Pinpoint the cell where the given text exists, returning its [x, y] midpoint coordinate. 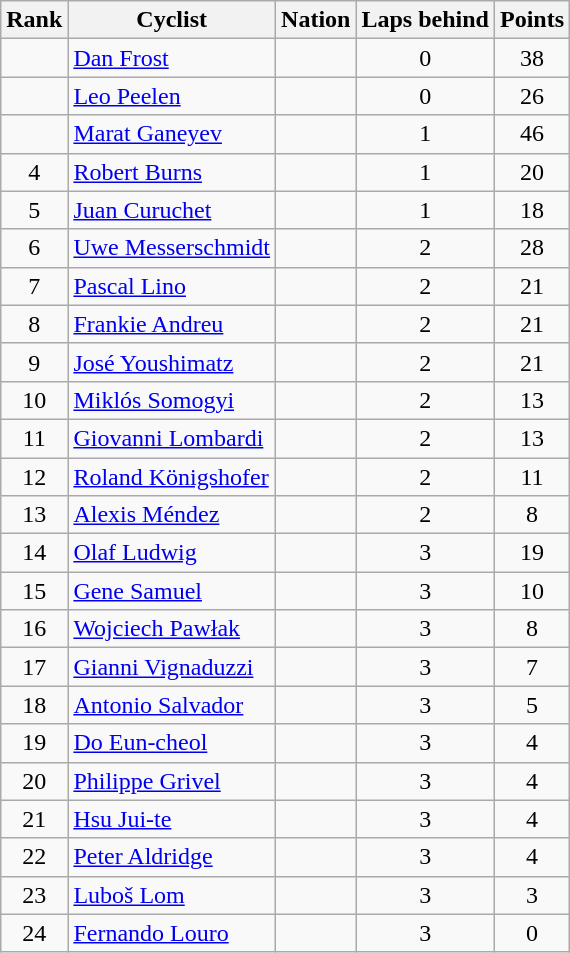
Philippe Grivel [172, 781]
24 [34, 933]
Rank [34, 20]
Pascal Lino [172, 286]
Laps behind [425, 20]
Gene Samuel [172, 591]
Uwe Messerschmidt [172, 248]
Wojciech Pawłak [172, 629]
Juan Curuchet [172, 210]
Miklós Somogyi [172, 400]
Alexis Méndez [172, 515]
26 [532, 96]
17 [34, 667]
Marat Ganeyev [172, 134]
Hsu Jui-te [172, 819]
Nation [316, 20]
Frankie Andreu [172, 324]
Roland Königshofer [172, 477]
22 [34, 857]
Dan Frost [172, 58]
16 [34, 629]
38 [532, 58]
Giovanni Lombardi [172, 438]
José Youshimatz [172, 362]
15 [34, 591]
Olaf Ludwig [172, 553]
Peter Aldridge [172, 857]
Leo Peelen [172, 96]
14 [34, 553]
12 [34, 477]
Gianni Vignaduzzi [172, 667]
46 [532, 134]
6 [34, 248]
28 [532, 248]
23 [34, 895]
Antonio Salvador [172, 705]
Do Eun-cheol [172, 743]
Robert Burns [172, 172]
9 [34, 362]
Points [532, 20]
Cyclist [172, 20]
Fernando Louro [172, 933]
Luboš Lom [172, 895]
